Search for the cell housing the specified text and yield its [x, y] center coordinate. 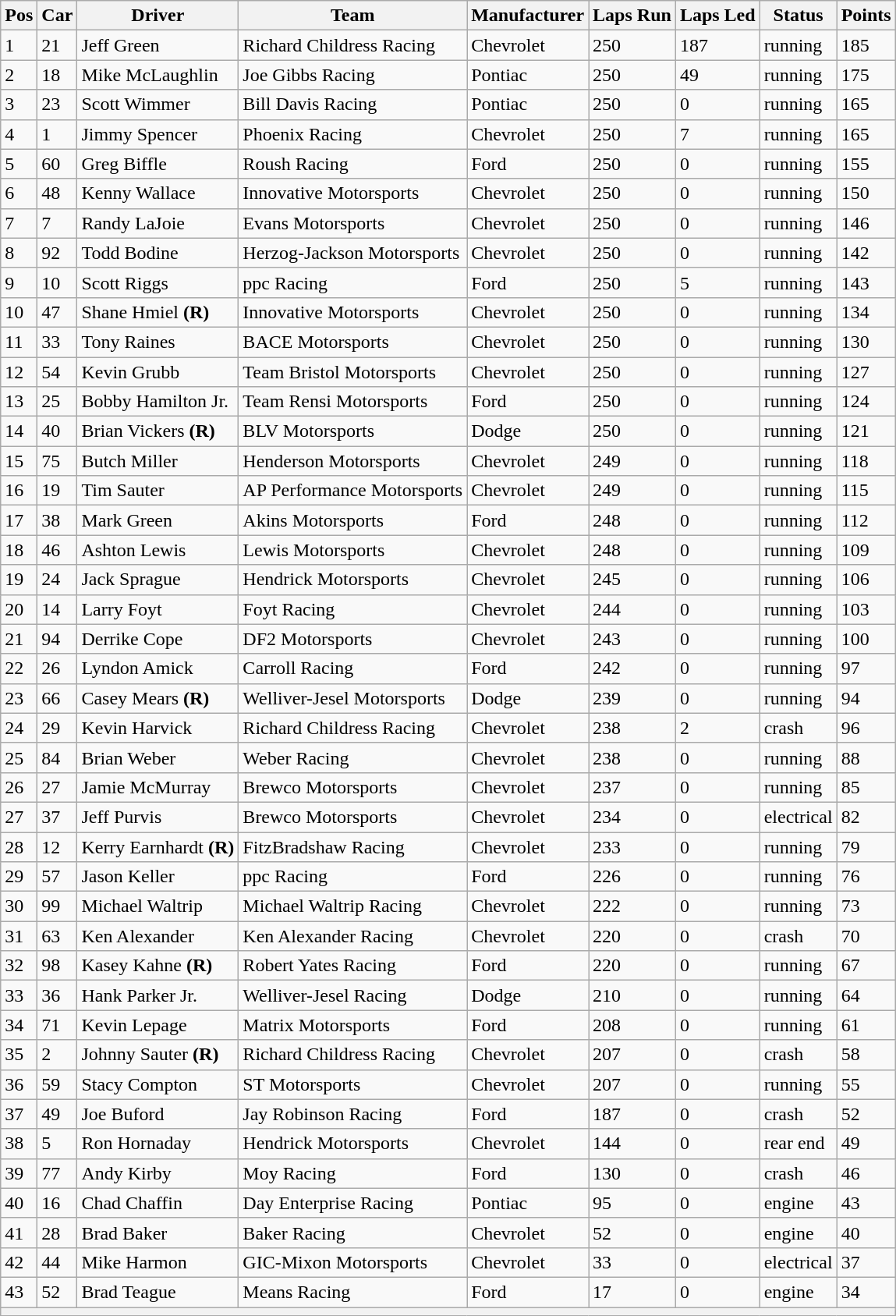
31 [19, 936]
243 [632, 639]
175 [866, 75]
Robert Yates Racing [352, 966]
Kevin Harvick [158, 728]
Mike McLaughlin [158, 75]
Joe Gibbs Racing [352, 75]
Bill Davis Racing [352, 105]
GIC-Mixon Motorsports [352, 1262]
47 [58, 312]
Jason Keller [158, 877]
115 [866, 491]
Team Bristol Motorsports [352, 372]
127 [866, 372]
Team Rensi Motorsports [352, 402]
244 [632, 609]
Lewis Motorsports [352, 550]
Laps Led [717, 16]
98 [58, 966]
245 [632, 580]
210 [632, 995]
64 [866, 995]
121 [866, 431]
35 [19, 1055]
70 [866, 936]
60 [58, 164]
Ron Hornaday [158, 1144]
99 [58, 906]
Moy Racing [352, 1173]
106 [866, 580]
Mike Harmon [158, 1262]
Jack Sprague [158, 580]
150 [866, 193]
226 [632, 877]
Phoenix Racing [352, 134]
44 [58, 1262]
Manufacturer [528, 16]
Casey Mears (R) [158, 698]
Kevin Grubb [158, 372]
Team [352, 16]
Shane Hmiel (R) [158, 312]
Matrix Motorsports [352, 1025]
Akins Motorsports [352, 520]
Hank Parker Jr. [158, 995]
88 [866, 757]
Randy LaJoie [158, 223]
234 [632, 817]
Kasey Kahne (R) [158, 966]
ST Motorsports [352, 1084]
Roush Racing [352, 164]
Herzog-Jackson Motorsports [352, 253]
15 [19, 461]
FitzBradshaw Racing [352, 846]
Ashton Lewis [158, 550]
BACE Motorsports [352, 342]
82 [866, 817]
Kenny Wallace [158, 193]
Joe Buford [158, 1114]
143 [866, 282]
Butch Miller [158, 461]
Welliver-Jesel Motorsports [352, 698]
185 [866, 45]
20 [19, 609]
Todd Bodine [158, 253]
41 [19, 1233]
Jimmy Spencer [158, 134]
97 [866, 669]
237 [632, 787]
71 [58, 1025]
4 [19, 134]
13 [19, 402]
84 [58, 757]
85 [866, 787]
Kerry Earnhardt (R) [158, 846]
Ken Alexander [158, 936]
Bobby Hamilton Jr. [158, 402]
Brian Vickers (R) [158, 431]
Carroll Racing [352, 669]
Car [58, 16]
Michael Waltrip Racing [352, 906]
Weber Racing [352, 757]
Michael Waltrip [158, 906]
6 [19, 193]
42 [19, 1262]
Henderson Motorsports [352, 461]
66 [58, 698]
242 [632, 669]
Jay Robinson Racing [352, 1114]
Laps Run [632, 16]
BLV Motorsports [352, 431]
Driver [158, 16]
55 [866, 1084]
Evans Motorsports [352, 223]
Larry Foyt [158, 609]
79 [866, 846]
63 [58, 936]
57 [58, 877]
Kevin Lepage [158, 1025]
Scott Riggs [158, 282]
Tim Sauter [158, 491]
144 [632, 1144]
3 [19, 105]
Johnny Sauter (R) [158, 1055]
92 [58, 253]
Brad Teague [158, 1292]
124 [866, 402]
DF2 Motorsports [352, 639]
Andy Kirby [158, 1173]
95 [632, 1203]
22 [19, 669]
39 [19, 1173]
Means Racing [352, 1292]
134 [866, 312]
Lyndon Amick [158, 669]
Baker Racing [352, 1233]
77 [58, 1173]
32 [19, 966]
Pos [19, 16]
54 [58, 372]
67 [866, 966]
Jamie McMurray [158, 787]
Status [799, 16]
Day Enterprise Racing [352, 1203]
Stacy Compton [158, 1084]
rear end [799, 1144]
48 [58, 193]
118 [866, 461]
155 [866, 164]
AP Performance Motorsports [352, 491]
142 [866, 253]
109 [866, 550]
Greg Biffle [158, 164]
208 [632, 1025]
Tony Raines [158, 342]
59 [58, 1084]
96 [866, 728]
222 [632, 906]
239 [632, 698]
73 [866, 906]
Jeff Purvis [158, 817]
Derrike Cope [158, 639]
58 [866, 1055]
112 [866, 520]
75 [58, 461]
146 [866, 223]
103 [866, 609]
Jeff Green [158, 45]
9 [19, 282]
Brian Weber [158, 757]
Ken Alexander Racing [352, 936]
100 [866, 639]
Welliver-Jesel Racing [352, 995]
Scott Wimmer [158, 105]
76 [866, 877]
233 [632, 846]
61 [866, 1025]
30 [19, 906]
Points [866, 16]
Mark Green [158, 520]
Chad Chaffin [158, 1203]
Foyt Racing [352, 609]
11 [19, 342]
8 [19, 253]
Brad Baker [158, 1233]
